For the text-containing cell, return its midpoint in [x, y] coordinate format. 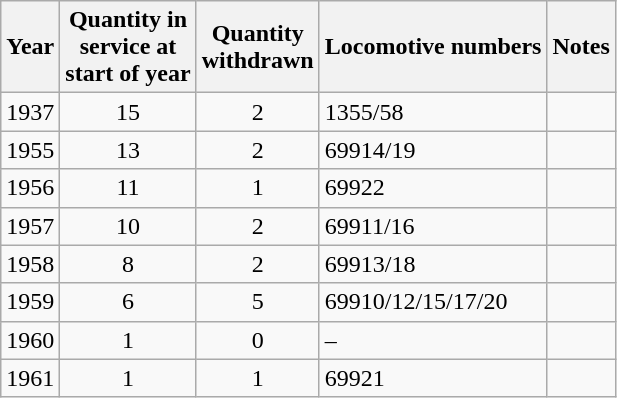
Notes [581, 47]
1957 [30, 226]
5 [258, 302]
1355/58 [433, 112]
1937 [30, 112]
11 [128, 188]
10 [128, 226]
1958 [30, 264]
1959 [30, 302]
1956 [30, 188]
– [433, 340]
69911/16 [433, 226]
69921 [433, 378]
Locomotive numbers [433, 47]
1960 [30, 340]
Quantity inservice atstart of year [128, 47]
1961 [30, 378]
1955 [30, 150]
13 [128, 150]
69922 [433, 188]
0 [258, 340]
69913/18 [433, 264]
69914/19 [433, 150]
69910/12/15/17/20 [433, 302]
Year [30, 47]
15 [128, 112]
6 [128, 302]
8 [128, 264]
Quantitywithdrawn [258, 47]
